Find where the given text appears and provide that cell's center as [x, y] coordinate. 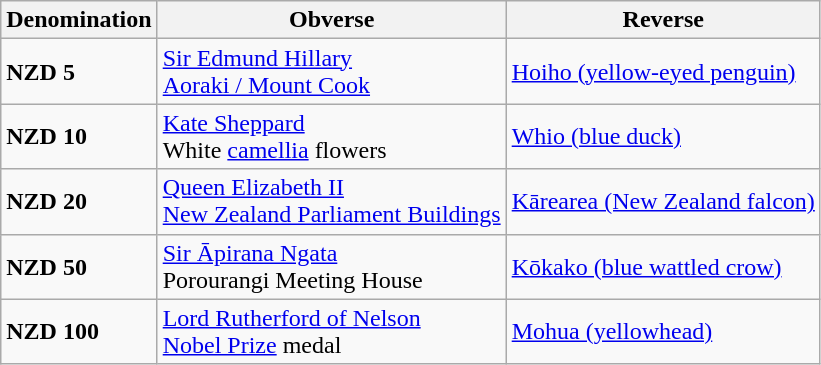
Kārearea (New Zealand falcon) [663, 202]
Hoiho (yellow-eyed penguin) [663, 72]
NZD 20 [79, 202]
Mohua (yellowhead) [663, 332]
NZD 50 [79, 266]
NZD 100 [79, 332]
NZD 10 [79, 136]
Queen Elizabeth II New Zealand Parliament Buildings [332, 202]
Kate Sheppard White camellia flowers [332, 136]
Sir Edmund Hillary Aoraki / Mount Cook [332, 72]
NZD 5 [79, 72]
Reverse [663, 20]
Kōkako (blue wattled crow) [663, 266]
Denomination [79, 20]
Lord Rutherford of Nelson Nobel Prize medal [332, 332]
Obverse [332, 20]
Sir Āpirana Ngata Porourangi Meeting House [332, 266]
Whio (blue duck) [663, 136]
